Provide the (x, y) coordinate of the cell's center where the given text is located.  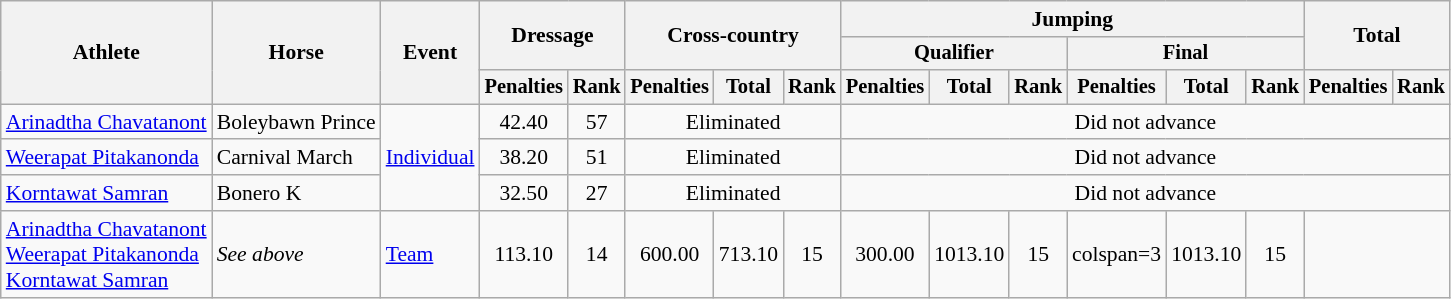
Arinadtha Chavatanont (106, 122)
Qualifier (954, 54)
Event (430, 52)
Bonero K (296, 193)
32.50 (524, 193)
Korntawat Samran (106, 193)
300.00 (885, 254)
Carnival March (296, 158)
42.40 (524, 122)
38.20 (524, 158)
Athlete (106, 52)
Cross-country (732, 36)
713.10 (748, 254)
51 (597, 158)
See above (296, 254)
113.10 (524, 254)
Horse (296, 52)
Final (1186, 54)
57 (597, 122)
Dressage (553, 36)
Team (430, 254)
27 (597, 193)
Jumping (1072, 19)
Weerapat Pitakanonda (106, 158)
colspan=3 (1116, 254)
Boleybawn Prince (296, 122)
Arinadtha ChavatanontWeerapat PitakanondaKorntawat Samran (106, 254)
14 (597, 254)
Individual (430, 158)
600.00 (669, 254)
